Identify which cell holds the provided text, then report its (x, y) central coordinate. 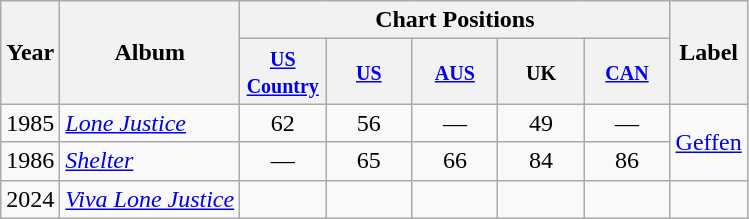
56 (369, 123)
86 (627, 161)
Lone Justice (150, 123)
66 (455, 161)
UK (541, 72)
49 (541, 123)
Viva Lone Justice (150, 199)
65 (369, 161)
Geffen (708, 142)
Shelter (150, 161)
62 (283, 123)
Chart Positions (455, 20)
US Country (283, 72)
Label (708, 52)
1986 (30, 161)
1985 (30, 123)
84 (541, 161)
Year (30, 52)
Album (150, 52)
CAN (627, 72)
2024 (30, 199)
US (369, 72)
AUS (455, 72)
